Search for the cell housing the specified text and yield its (x, y) center coordinate. 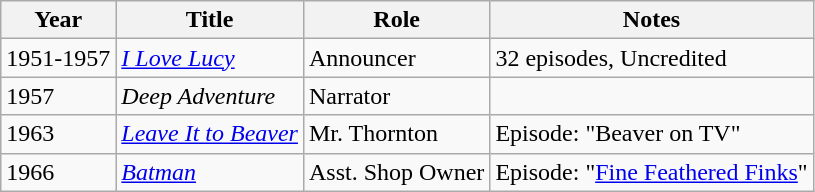
Batman (210, 172)
Mr. Thornton (396, 134)
1966 (58, 172)
32 episodes, Uncredited (652, 58)
Announcer (396, 58)
I Love Lucy (210, 58)
Leave It to Beaver (210, 134)
Year (58, 20)
Role (396, 20)
Notes (652, 20)
Narrator (396, 96)
1951-1957 (58, 58)
1963 (58, 134)
Episode: "Beaver on TV" (652, 134)
1957 (58, 96)
Episode: "Fine Feathered Finks" (652, 172)
Deep Adventure (210, 96)
Title (210, 20)
Asst. Shop Owner (396, 172)
